Determine the [x, y] coordinate at the center of the cell enclosing the given text.  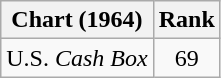
Rank [186, 20]
69 [186, 58]
U.S. Cash Box [77, 58]
Chart (1964) [77, 20]
